Detect which cell encompasses the target text, then output its [x, y] center coordinate. 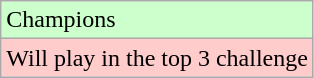
Will play in the top 3 challenge [158, 58]
Champions [158, 20]
